Find where the given text appears and provide that cell's center as (x, y) coordinate. 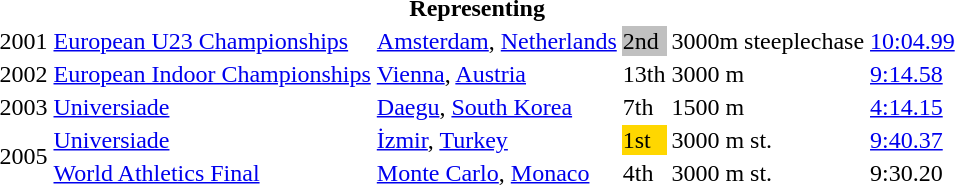
European Indoor Championships (212, 74)
13th (644, 74)
2nd (644, 41)
Amsterdam, Netherlands (496, 41)
European U23 Championships (212, 41)
3000m steeplechase (768, 41)
7th (644, 107)
3000 m (768, 74)
1st (644, 140)
1500 m (768, 107)
3000 m st. (768, 140)
Daegu, South Korea (496, 107)
İzmir, Turkey (496, 140)
Vienna, Austria (496, 74)
